Locate the cell with the specified text and output its (X, Y) center coordinate. 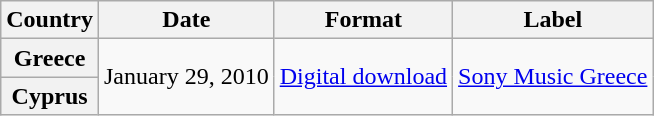
Cyprus (50, 96)
Country (50, 20)
Label (553, 20)
Digital download (363, 77)
Sony Music Greece (553, 77)
Format (363, 20)
Greece (50, 58)
January 29, 2010 (186, 77)
Date (186, 20)
